Locate the cell with the specified text and output its (x, y) center coordinate. 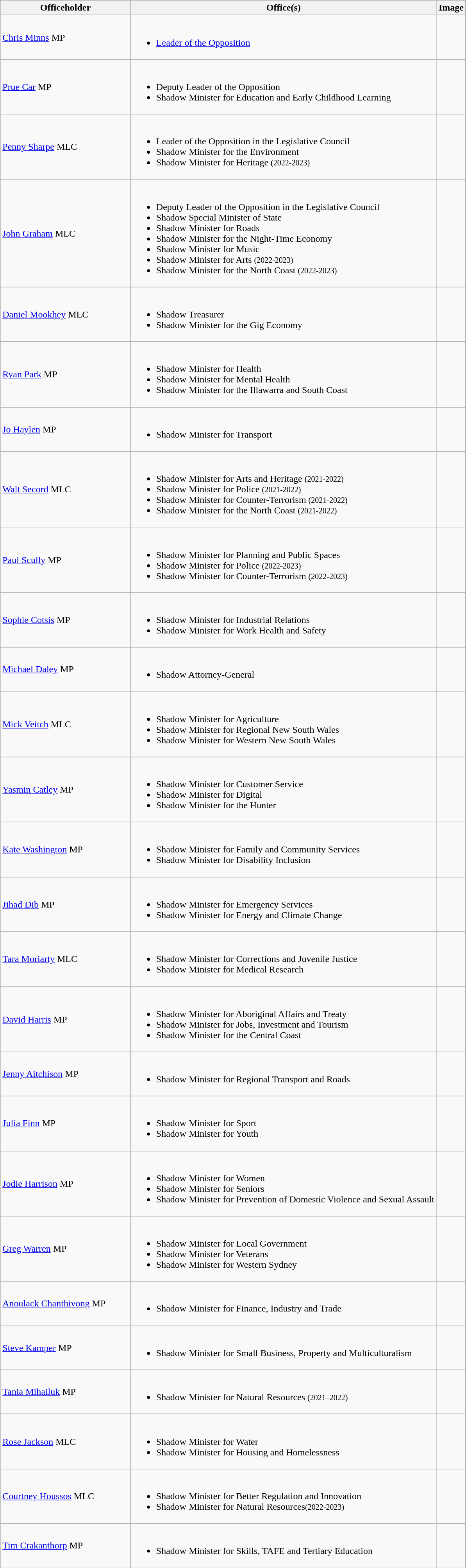
Rose Jackson MLC (66, 1441)
Shadow Minister for SportShadow Minister for Youth (284, 1123)
Ryan Park MP (66, 375)
Shadow Minister for WomenShadow Minister for SeniorsShadow Minister for Prevention of Domestic Violence and Sexual Assault (284, 1183)
Courtney Houssos MLC (66, 1496)
Shadow Minister for Local GovernmentShadow Minister for VeteransShadow Minister for Western Sydney (284, 1249)
Office(s) (284, 8)
Daniel Mookhey MLC (66, 314)
Officeholder (66, 8)
Image (451, 8)
Shadow Minister for Natural Resources (2021–2022) (284, 1392)
Shadow Minister for HealthShadow Minister for Mental HealthShadow Minister for the Illawarra and South Coast (284, 375)
John Graham MLC (66, 233)
Michael Daley MP (66, 669)
Steve Kamper MP (66, 1347)
Tania Mihailuk MP (66, 1392)
Jenny Aitchison MP (66, 1074)
Tim Crakanthorp MP (66, 1545)
Shadow Minister for Skills, TAFE and Tertiary Education (284, 1545)
Shadow Minister for Better Regulation and InnovationShadow Minister for Natural Resources(2022-2023) (284, 1496)
Shadow Minister for AgricultureShadow Minister for Regional New South WalesShadow Minister for Western New South Wales (284, 724)
Sophie Cotsis MP (66, 620)
Jihad Dib MP (66, 904)
Shadow Minister for Small Business, Property and Multiculturalism (284, 1347)
Shadow Minister for Industrial RelationsShadow Minister for Work Health and Safety (284, 620)
Shadow Minister for Planning and Public SpacesShadow Minister for Police (2022-2023)Shadow Minister for Counter-Terrorism (2022-2023) (284, 560)
Chris Minns MP (66, 38)
Prue Car MP (66, 87)
Walt Secord MLC (66, 489)
Shadow Minister for Corrections and Juvenile JusticeShadow Minister for Medical Research (284, 959)
Anoulack Chanthivong MP (66, 1304)
Jo Haylen MP (66, 429)
Shadow Minister for Finance, Industry and Trade (284, 1304)
Jodie Harrison MP (66, 1183)
Shadow Minister for Customer ServiceShadow Minister for DigitalShadow Minister for the Hunter (284, 790)
Shadow TreasurerShadow Minister for the Gig Economy (284, 314)
Kate Washington MP (66, 850)
Leader of the Opposition in the Legislative CouncilShadow Minister for the EnvironmentShadow Minister for Heritage (2022-2023) (284, 147)
Julia Finn MP (66, 1123)
Shadow Attorney-General (284, 669)
Penny Sharpe MLC (66, 147)
Shadow Minister for Emergency ServicesShadow Minister for Energy and Climate Change (284, 904)
Paul Scully MP (66, 560)
Shadow Minister for Transport (284, 429)
Shadow Minister for Family and Community ServicesShadow Minister for Disability Inclusion (284, 850)
Mick Veitch MLC (66, 724)
Yasmin Catley MP (66, 790)
Greg Warren MP (66, 1249)
Tara Moriarty MLC (66, 959)
David Harris MP (66, 1019)
Shadow Minister for WaterShadow Minister for Housing and Homelessness (284, 1441)
Leader of the Opposition (284, 38)
Shadow Minister for Aboriginal Affairs and TreatyShadow Minister for Jobs, Investment and TourismShadow Minister for the Central Coast (284, 1019)
Shadow Minister for Regional Transport and Roads (284, 1074)
Deputy Leader of the OppositionShadow Minister for Education and Early Childhood Learning (284, 87)
